Provide the [X, Y] coordinate of the cell's center where the given text is located.  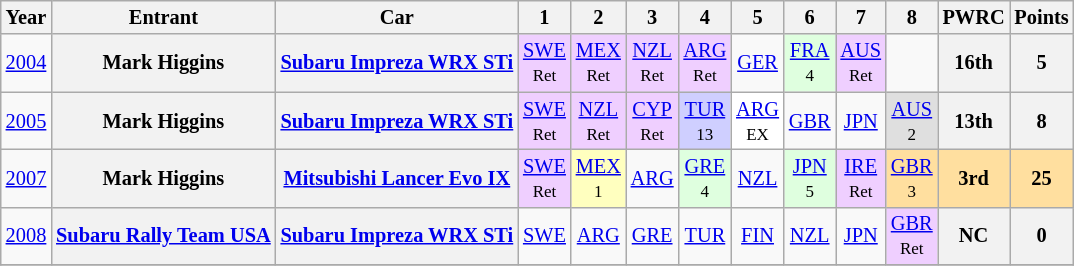
16th [974, 63]
ARGRet [704, 63]
2008 [26, 236]
0 [1042, 236]
2004 [26, 63]
2 [598, 17]
FIN [758, 236]
2005 [26, 121]
MEXRet [598, 63]
ARGEX [758, 121]
Year [26, 17]
GRE [652, 236]
AUS2 [912, 121]
Subaru Rally Team USA [163, 236]
NC [974, 236]
Points [1042, 17]
1 [544, 17]
25 [1042, 178]
13th [974, 121]
MEX1 [598, 178]
JPN5 [810, 178]
FRA4 [810, 63]
AUSRet [861, 63]
Car [398, 17]
GER [758, 63]
4 [704, 17]
3rd [974, 178]
Mitsubishi Lancer Evo IX [398, 178]
2007 [26, 178]
PWRC [974, 17]
IRERet [861, 178]
7 [861, 17]
GBR3 [912, 178]
TUR13 [704, 121]
3 [652, 17]
TUR [704, 236]
GBRRet [912, 236]
Entrant [163, 17]
SWE [544, 236]
CYPRet [652, 121]
GRE4 [704, 178]
6 [810, 17]
GBR [810, 121]
